Find where the given text appears and provide that cell's center as [x, y] coordinate. 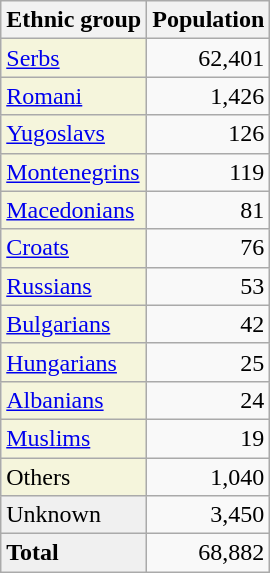
Total [74, 553]
24 [208, 400]
Russians [74, 286]
Ethnic group [74, 20]
Hungarians [74, 362]
Bulgarians [74, 324]
Serbs [74, 58]
Yugoslavs [74, 134]
Croats [74, 248]
Others [74, 477]
126 [208, 134]
Macedonians [74, 210]
3,450 [208, 515]
42 [208, 324]
81 [208, 210]
Montenegrins [74, 172]
53 [208, 286]
Unknown [74, 515]
119 [208, 172]
Romani [74, 96]
19 [208, 438]
Muslims [74, 438]
1,426 [208, 96]
Albanians [74, 400]
76 [208, 248]
62,401 [208, 58]
Population [208, 20]
68,882 [208, 553]
25 [208, 362]
1,040 [208, 477]
